Provide the [X, Y] coordinate of the cell's center where the given text is located.  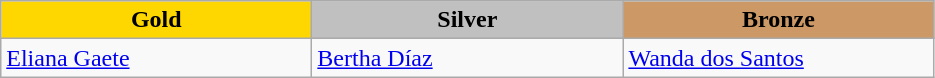
Silver [468, 20]
Bertha Díaz [468, 58]
Wanda dos Santos [778, 58]
Eliana Gaete [156, 58]
Bronze [778, 20]
Gold [156, 20]
